Return the (X, Y) coordinate for the center point of the cell that contains the specified text.  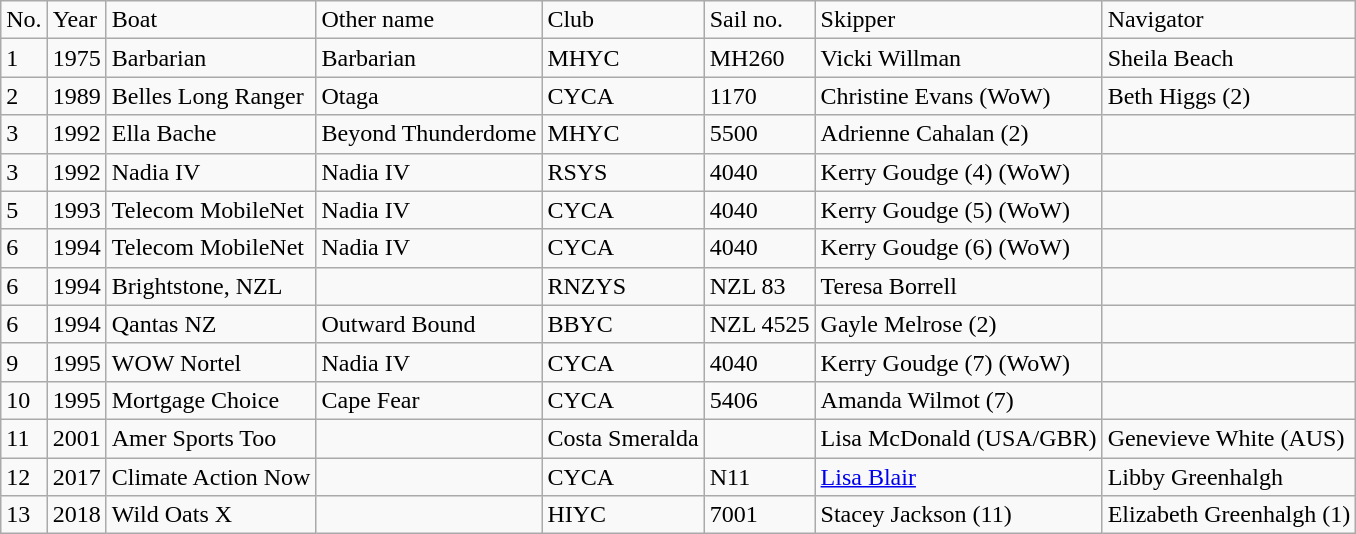
Vicki Willman (958, 58)
Belles Long Ranger (211, 96)
13 (24, 515)
1975 (76, 58)
NZL 4525 (760, 324)
Beth Higgs (2) (1229, 96)
Gayle Melrose (2) (958, 324)
12 (24, 477)
1989 (76, 96)
1170 (760, 96)
Stacey Jackson (11) (958, 515)
Navigator (1229, 20)
Amanda Wilmot (7) (958, 400)
RNZYS (623, 286)
BBYC (623, 324)
Club (623, 20)
Kerry Goudge (7) (WoW) (958, 362)
Boat (211, 20)
Other name (429, 20)
Kerry Goudge (5) (WoW) (958, 210)
MH260 (760, 58)
2 (24, 96)
2018 (76, 515)
1993 (76, 210)
Lisa McDonald (USA/GBR) (958, 438)
Beyond Thunderdome (429, 134)
5500 (760, 134)
WOW Nortel (211, 362)
Brightstone, NZL (211, 286)
2017 (76, 477)
RSYS (623, 172)
Libby Greenhalgh (1229, 477)
Year (76, 20)
Amer Sports Too (211, 438)
5406 (760, 400)
Sheila Beach (1229, 58)
Lisa Blair (958, 477)
Qantas NZ (211, 324)
2001 (76, 438)
Otaga (429, 96)
11 (24, 438)
HIYC (623, 515)
NZL 83 (760, 286)
Christine Evans (WoW) (958, 96)
9 (24, 362)
Elizabeth Greenhalgh (1) (1229, 515)
Climate Action Now (211, 477)
No. (24, 20)
Mortgage Choice (211, 400)
Skipper (958, 20)
N11 (760, 477)
5 (24, 210)
Cape Fear (429, 400)
Kerry Goudge (6) (WoW) (958, 248)
Kerry Goudge (4) (WoW) (958, 172)
Teresa Borrell (958, 286)
Genevieve White (AUS) (1229, 438)
7001 (760, 515)
Wild Oats X (211, 515)
Costa Smeralda (623, 438)
Sail no. (760, 20)
Ella Bache (211, 134)
Outward Bound (429, 324)
Adrienne Cahalan (2) (958, 134)
1 (24, 58)
10 (24, 400)
